Locate the cell with the specified text and output its [X, Y] center coordinate. 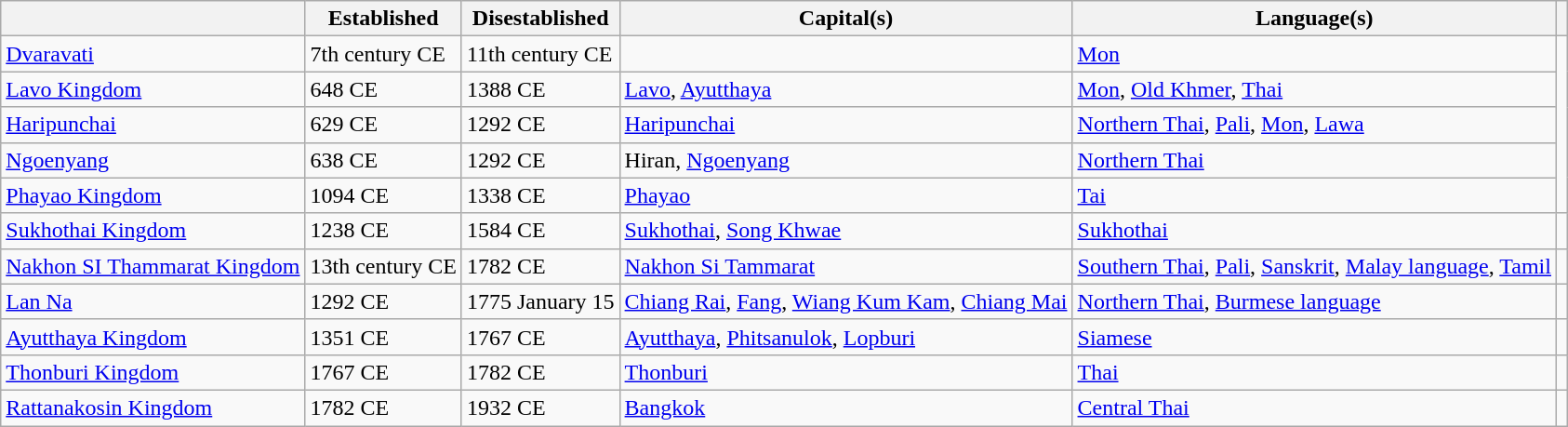
Tai [1314, 195]
Lan Na [153, 301]
648 CE [383, 89]
Dvaravati [153, 54]
7th century CE [383, 54]
1388 CE [540, 89]
1338 CE [540, 195]
1584 CE [540, 231]
Lavo Kingdom [153, 89]
Thonburi Kingdom [153, 372]
Central Thai [1314, 407]
11th century CE [540, 54]
629 CE [383, 125]
Chiang Rai, Fang, Wiang Kum Kam, Chiang Mai [846, 301]
Bangkok [846, 407]
Mon, Old Khmer, Thai [1314, 89]
Ayutthaya, Phitsanulok, Lopburi [846, 337]
Capital(s) [846, 19]
1351 CE [383, 337]
Phayao [846, 195]
Thai [1314, 372]
13th century CE [383, 266]
Phayao Kingdom [153, 195]
Siamese [1314, 337]
Northern Thai, Burmese language [1314, 301]
Language(s) [1314, 19]
Ayutthaya Kingdom [153, 337]
Northern Thai [1314, 160]
Sukhothai, Song Khwae [846, 231]
1932 CE [540, 407]
638 CE [383, 160]
1094 CE [383, 195]
Sukhothai [1314, 231]
Sukhothai Kingdom [153, 231]
1238 CE [383, 231]
Ngoenyang [153, 160]
Disestablished [540, 19]
Lavo, Ayutthaya [846, 89]
Northern Thai, Pali, Mon, Lawa [1314, 125]
Hiran, Ngoenyang [846, 160]
Mon [1314, 54]
Established [383, 19]
Nakhon SI Thammarat Kingdom [153, 266]
Southern Thai, Pali, Sanskrit, Malay language, Tamil [1314, 266]
Nakhon Si Tammarat [846, 266]
Rattanakosin Kingdom [153, 407]
1775 January 15 [540, 301]
Thonburi [846, 372]
